For the text-containing cell, return its midpoint in (X, Y) coordinate format. 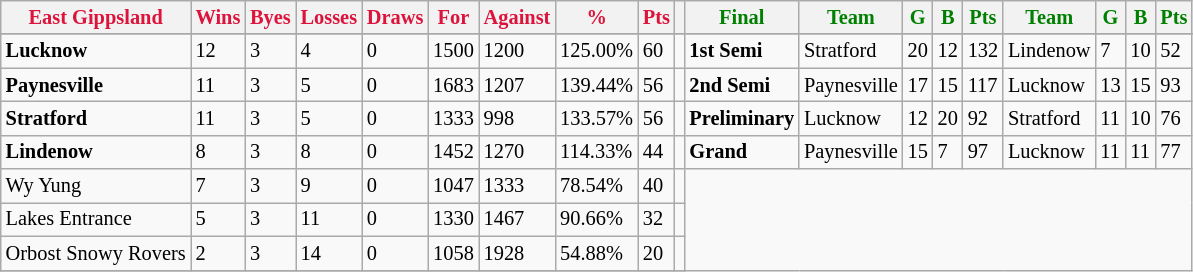
17 (918, 85)
Final (742, 17)
East Gippsland (96, 17)
76 (1174, 118)
1330 (453, 219)
1467 (518, 219)
133.57% (596, 118)
Draws (395, 17)
2 (218, 253)
1683 (453, 85)
1058 (453, 253)
Against (518, 17)
97 (983, 152)
Orbost Snowy Rovers (96, 253)
Wy Yung (96, 186)
44 (656, 152)
1500 (453, 51)
998 (518, 118)
1047 (453, 186)
9 (329, 186)
1452 (453, 152)
For (453, 17)
1270 (518, 152)
14 (329, 253)
117 (983, 85)
92 (983, 118)
1928 (518, 253)
4 (329, 51)
40 (656, 186)
2nd Semi (742, 85)
125.00% (596, 51)
Grand (742, 152)
% (596, 17)
114.33% (596, 152)
78.54% (596, 186)
Losses (329, 17)
Lakes Entrance (96, 219)
1st Semi (742, 51)
32 (656, 219)
Preliminary (742, 118)
132 (983, 51)
139.44% (596, 85)
Wins (218, 17)
1207 (518, 85)
60 (656, 51)
52 (1174, 51)
77 (1174, 152)
1200 (518, 51)
90.66% (596, 219)
54.88% (596, 253)
93 (1174, 85)
Byes (270, 17)
13 (1110, 85)
